Return the (X, Y) coordinate for the center point of the cell that contains the specified text.  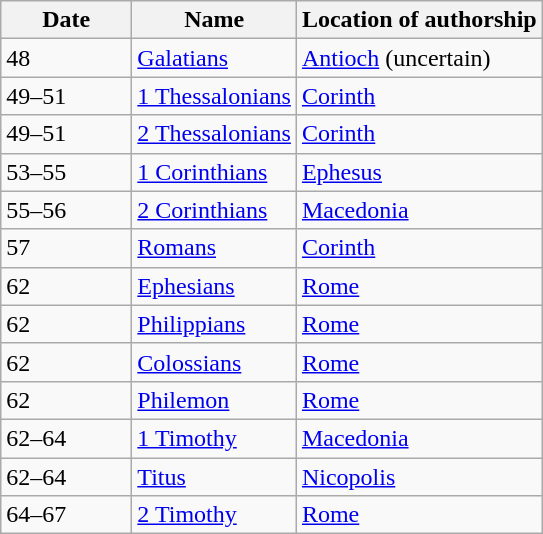
64–67 (66, 515)
1 Thessalonians (214, 96)
2 Thessalonians (214, 134)
1 Corinthians (214, 172)
2 Corinthians (214, 210)
Ephesus (419, 172)
Date (66, 20)
Location of authorship (419, 20)
55–56 (66, 210)
Philemon (214, 400)
Nicopolis (419, 477)
Colossians (214, 362)
48 (66, 58)
57 (66, 248)
Philippians (214, 324)
2 Timothy (214, 515)
Ephesians (214, 286)
Antioch (uncertain) (419, 58)
1 Timothy (214, 438)
Titus (214, 477)
Name (214, 20)
53–55 (66, 172)
Romans (214, 248)
Galatians (214, 58)
